Identify which cell holds the provided text, then report its (x, y) central coordinate. 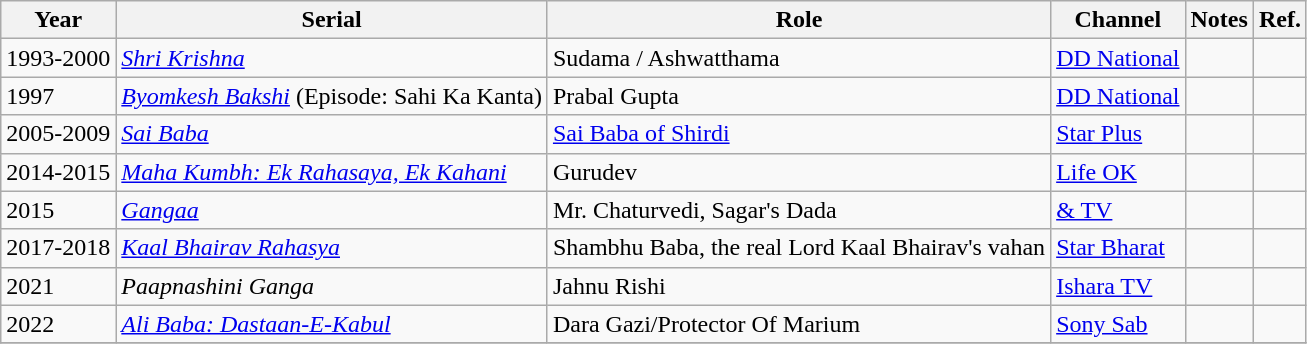
Ref. (1280, 20)
2014-2015 (58, 172)
Year (58, 20)
Gangaa (332, 210)
Paapnashini Ganga (332, 286)
1997 (58, 96)
1993-2000 (58, 58)
Sai Baba of Shirdi (798, 134)
Sudama / Ashwatthama (798, 58)
2017-2018 (58, 248)
2015 (58, 210)
Jahnu Rishi (798, 286)
Prabal Gupta (798, 96)
Byomkesh Bakshi (Episode: Sahi Ka Kanta) (332, 96)
2021 (58, 286)
Ali Baba: Dastaan-E-Kabul (332, 324)
Mr. Chaturvedi, Sagar's Dada (798, 210)
Role (798, 20)
Notes (1219, 20)
Star Bharat (1118, 248)
Kaal Bhairav Rahasya (332, 248)
Channel (1118, 20)
Sony Sab (1118, 324)
2022 (58, 324)
Ishara TV (1118, 286)
Shambhu Baba, the real Lord Kaal Bhairav's vahan (798, 248)
Sai Baba (332, 134)
Life OK (1118, 172)
Serial (332, 20)
Gurudev (798, 172)
Star Plus (1118, 134)
Shri Krishna (332, 58)
2005-2009 (58, 134)
Dara Gazi/Protector Of Marium (798, 324)
& TV (1118, 210)
Maha Kumbh: Ek Rahasaya, Ek Kahani (332, 172)
